Scan for the cell matching the given text and deliver its (X, Y) coordinate at center. 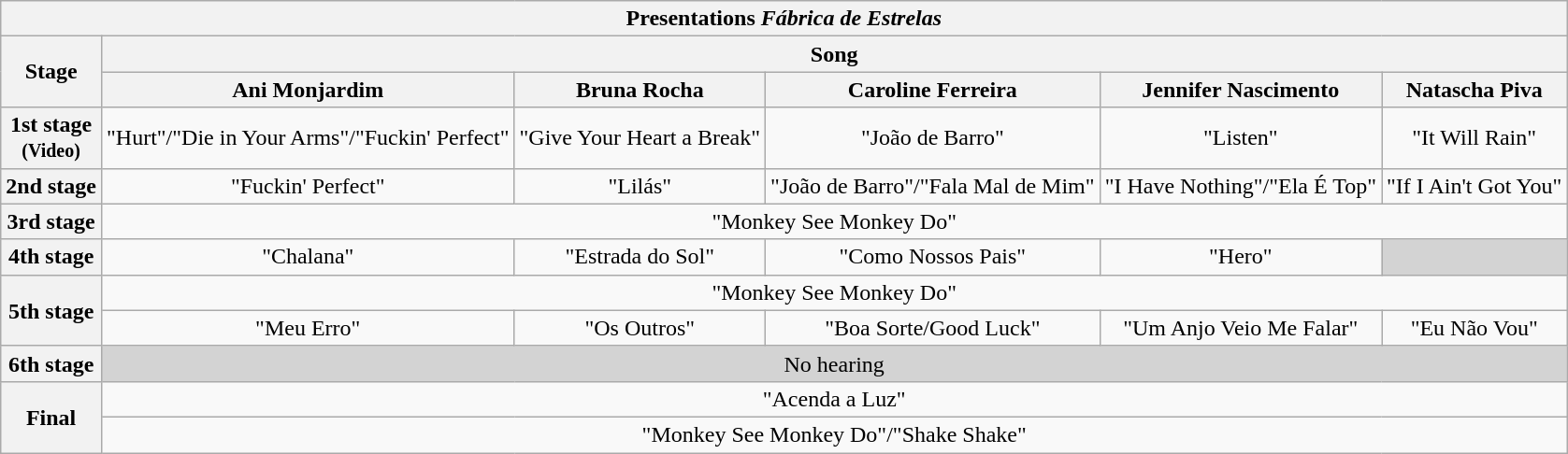
"Monkey See Monkey Do"/"Shake Shake" (834, 434)
"I Have Nothing"/"Ela É Top" (1240, 186)
"Acenda a Luz" (834, 399)
"João de Barro" (933, 138)
"Give Your Heart a Break" (640, 138)
Caroline Ferreira (933, 90)
"Fuckin' Perfect" (307, 186)
"Chalana" (307, 257)
Ani Monjardim (307, 90)
Stage (51, 72)
2nd stage (51, 186)
"Estrada do Sol" (640, 257)
3rd stage (51, 221)
"If I Ain't Got You" (1474, 186)
"Hurt"/"Die in Your Arms"/"Fuckin' Perfect" (307, 138)
"Boa Sorte/Good Luck" (933, 328)
4th stage (51, 257)
"Eu Não Vou" (1474, 328)
No hearing (834, 363)
Final (51, 417)
"Lilás" (640, 186)
Bruna Rocha (640, 90)
"Um Anjo Veio Me Falar" (1240, 328)
"It Will Rain" (1474, 138)
5th stage (51, 310)
6th stage (51, 363)
"Listen" (1240, 138)
Jennifer Nascimento (1240, 90)
1st stage(Video) (51, 138)
"Meu Erro" (307, 328)
"João de Barro"/"Fala Mal de Mim" (933, 186)
"Os Outros" (640, 328)
Natascha Piva (1474, 90)
"Como Nossos Pais" (933, 257)
Presentations Fábrica de Estrelas (784, 19)
"Hero" (1240, 257)
Song (834, 54)
